Search for the cell housing the specified text and yield its (x, y) center coordinate. 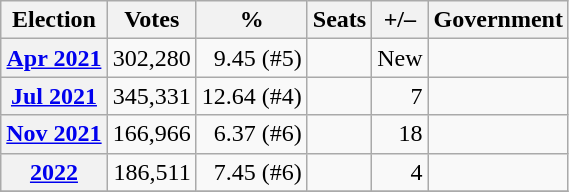
Election (54, 20)
Jul 2021 (54, 96)
2022 (54, 172)
7 (400, 96)
4 (400, 172)
6.37 (#6) (252, 134)
Seats (339, 20)
% (252, 20)
186,511 (152, 172)
+/– (400, 20)
Government (498, 20)
18 (400, 134)
7.45 (#6) (252, 172)
Votes (152, 20)
Nov 2021 (54, 134)
345,331 (152, 96)
12.64 (#4) (252, 96)
302,280 (152, 58)
166,966 (152, 134)
New (400, 58)
Apr 2021 (54, 58)
9.45 (#5) (252, 58)
